Determine the [X, Y] coordinate at the center of the cell enclosing the given text.  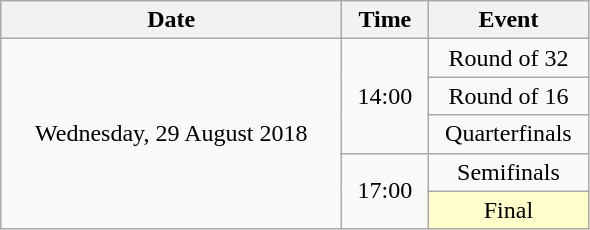
Round of 32 [508, 58]
17:00 [385, 191]
Semifinals [508, 172]
Date [172, 20]
Final [508, 210]
14:00 [385, 96]
Wednesday, 29 August 2018 [172, 134]
Event [508, 20]
Time [385, 20]
Round of 16 [508, 96]
Quarterfinals [508, 134]
